Locate the cell with the specified text and output its (x, y) center coordinate. 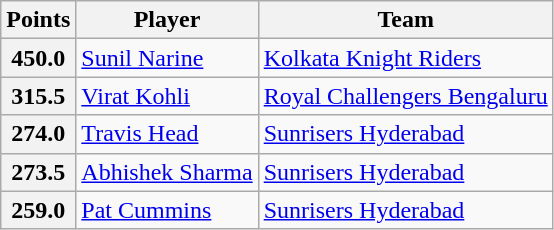
274.0 (38, 134)
Team (406, 20)
Kolkata Knight Riders (406, 58)
Abhishek Sharma (167, 172)
259.0 (38, 210)
Royal Challengers Bengaluru (406, 96)
273.5 (38, 172)
Points (38, 20)
Virat Kohli (167, 96)
Player (167, 20)
315.5 (38, 96)
Sunil Narine (167, 58)
Pat Cummins (167, 210)
Travis Head (167, 134)
450.0 (38, 58)
